For the text-containing cell, return its midpoint in [x, y] coordinate format. 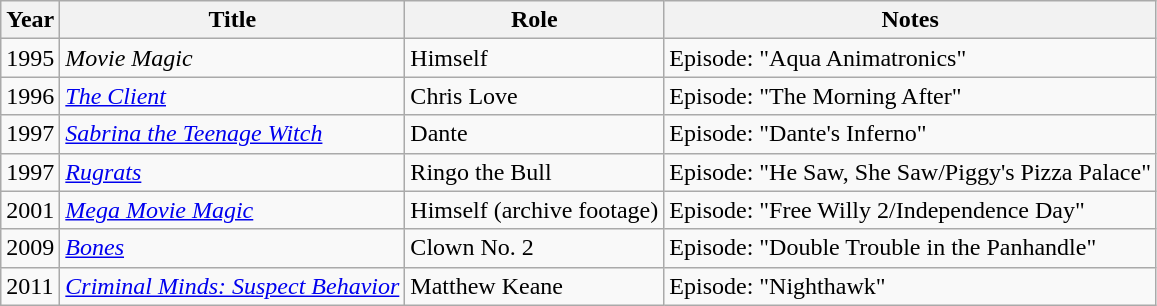
Sabrina the Teenage Witch [232, 134]
Bones [232, 248]
Title [232, 20]
1995 [30, 58]
2009 [30, 248]
Dante [534, 134]
Role [534, 20]
2011 [30, 286]
Episode: "He Saw, She Saw/Piggy's Pizza Palace" [910, 172]
Criminal Minds: Suspect Behavior [232, 286]
Episode: "Dante's Inferno" [910, 134]
Episode: "Double Trouble in the Panhandle" [910, 248]
Mega Movie Magic [232, 210]
Notes [910, 20]
Episode: "Free Willy 2/Independence Day" [910, 210]
1996 [30, 96]
Matthew Keane [534, 286]
The Client [232, 96]
Movie Magic [232, 58]
Episode: "The Morning After" [910, 96]
2001 [30, 210]
Himself (archive footage) [534, 210]
Chris Love [534, 96]
Rugrats [232, 172]
Year [30, 20]
Himself [534, 58]
Episode: "Aqua Animatronics" [910, 58]
Ringo the Bull [534, 172]
Clown No. 2 [534, 248]
Episode: "Nighthawk" [910, 286]
